Search for the cell housing the specified text and yield its [X, Y] center coordinate. 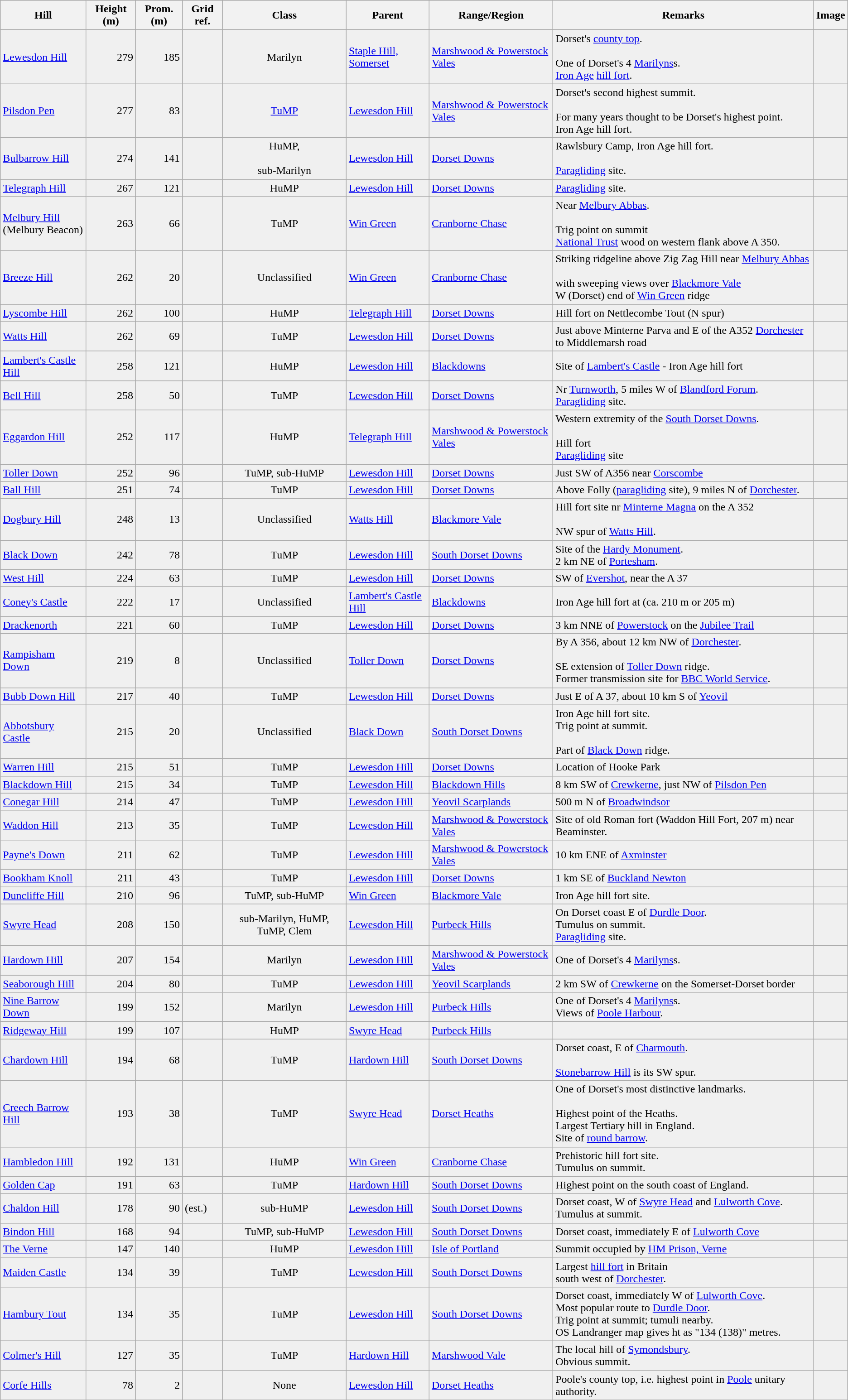
38 [159, 1114]
2 km SW of Crewkerne on the Somerset-Dorset border [684, 984]
221 [111, 625]
43 [159, 878]
Parent [388, 15]
Blackdown Hill [43, 784]
Dorset coast, immediately E of Lulworth Cove [684, 1232]
66 [159, 224]
152 [159, 1007]
Height (m) [111, 15]
154 [159, 960]
210 [111, 895]
Maiden Castle [43, 1272]
On Dorset coast E of Durdle Door.Tumulus on summit.Paragliding site. [684, 925]
8 [159, 660]
Dorset coast, E of Charmouth.Stonebarrow Hill is its SW spur. [684, 1060]
Site of the Hardy Monument.2 km NE of Portesham. [684, 555]
204 [111, 984]
8 km SW of Crewkerne, just NW of Pilsdon Pen [684, 784]
Bookham Knoll [43, 878]
Hill fort site nr Minterne Magna on the A 352NW spur of Watts Hill. [684, 520]
Hill fort on Nettlecombe Tout (N spur) [684, 313]
Blackdown Hills [491, 784]
Duncliffe Hill [43, 895]
207 [111, 960]
Breeze Hill [43, 277]
(est.) [203, 1208]
51 [159, 767]
Bindon Hill [43, 1232]
Highest point on the south coast of England. [684, 1185]
Seaborough Hill [43, 984]
150 [159, 925]
2 [159, 1385]
Summit occupied by HM Prison, Verne [684, 1249]
Chaldon Hill [43, 1208]
100 [159, 313]
1 km SE of Buckland Newton [684, 878]
Just E of A 37, about 10 km S of Yeovil [684, 696]
Drackenorth [43, 625]
Ball Hill [43, 490]
Above Folly (paragliding site), 9 miles N of Dorchester. [684, 490]
Bulbarrow Hill [43, 159]
Prehistoric hill fort site.Tumulus on summit. [684, 1161]
17 [159, 601]
Iron Age hill fort site. [684, 895]
Hambledon Hill [43, 1161]
224 [111, 578]
Abbotsbury Castle [43, 732]
Lyscombe Hill [43, 313]
Dorset coast, W of Swyre Head and Lulworth Cove.Tumulus at summit. [684, 1208]
80 [159, 984]
One of Dorset's 4 Marilynss.Views of Poole Harbour. [684, 1007]
Poole's county top, i.e. highest point in Poole unitary authority. [684, 1385]
500 m N of Broadwindsor [684, 802]
Dogbury Hill [43, 520]
Image [831, 15]
Iron Age hill fort site.Trig point at summit.Part of Black Down ridge. [684, 732]
Warren Hill [43, 767]
140 [159, 1249]
50 [159, 395]
Nr Turnworth, 5 miles W of Blandford Forum.Paragliding site. [684, 395]
Creech Barrow Hill [43, 1114]
248 [111, 520]
68 [159, 1060]
191 [111, 1185]
242 [111, 555]
Iron Age hill fort at (ca. 210 m or 205 m) [684, 601]
Golden Cap [43, 1185]
178 [111, 1208]
131 [159, 1161]
Near Melbury Abbas.Trig point on summit National Trust wood on western flank above A 350. [684, 224]
13 [159, 520]
Rawlsbury Camp, Iron Age hill fort.Paragliding site. [684, 159]
222 [111, 601]
One of Dorset's most distinctive landmarks.Highest point of the Heaths. Largest Tertiary hill in England. Site of round barrow. [684, 1114]
83 [159, 111]
Dorset's second highest summit.For many years thought to be Dorset's highest point. Iron Age hill fort. [684, 111]
277 [111, 111]
40 [159, 696]
147 [111, 1249]
Dorset's county top.One of Dorset's 4 Marilynss. Iron Age hill fort. [684, 57]
Colmer's Hill [43, 1355]
Just above Minterne Parva and E of the A352 Dorchester to Middlemarsh road [684, 336]
Prom. (m) [159, 15]
None [284, 1385]
Grid ref. [203, 15]
34 [159, 784]
60 [159, 625]
Bubb Down Hill [43, 696]
Melbury Hill(Melbury Beacon) [43, 224]
39 [159, 1272]
107 [159, 1030]
47 [159, 802]
sub-HuMP [284, 1208]
Isle of Portland [491, 1249]
The local hill of Symondsbury.Obvious summit. [684, 1355]
Hambury Tout [43, 1313]
251 [111, 490]
Site of Lambert's Castle - Iron Age hill fort [684, 366]
Striking ridgeline above Zig Zag Hill near Melbury Abbas with sweeping views over Blackmore Vale W (Dorset) end of Win Green ridge [684, 277]
Ridgeway Hill [43, 1030]
127 [111, 1355]
SW of Evershot, near the A 37 [684, 578]
Range/Region [491, 15]
Payne's Down [43, 854]
117 [159, 437]
Bell Hill [43, 395]
Corfe Hills [43, 1385]
208 [111, 925]
Location of Hooke Park [684, 767]
69 [159, 336]
sub-Marilyn, HuMP, TuMP, Clem [284, 925]
The Verne [43, 1249]
279 [111, 57]
213 [111, 825]
Remarks [684, 15]
219 [111, 660]
Conegar Hill [43, 802]
193 [111, 1114]
217 [111, 696]
263 [111, 224]
194 [111, 1060]
Paragliding site. [684, 188]
Staple Hill, Somerset [388, 57]
One of Dorset's 4 Marilynss. [684, 960]
Pilsdon Pen [43, 111]
Nine Barrow Down [43, 1007]
Class [284, 15]
Eggardon Hill [43, 437]
94 [159, 1232]
Site of old Roman fort (Waddon Hill Fort, 207 m) near Beaminster. [684, 825]
3 km NNE of Powerstock on the Jubilee Trail [684, 625]
Rampisham Down [43, 660]
Waddon Hill [43, 825]
Marshwood Vale [491, 1355]
168 [111, 1232]
62 [159, 854]
By A 356, about 12 km NW of Dorchester.SE extension of Toller Down ridge. Former transmission site for BBC World Service. [684, 660]
Largest hill fort in Britain south west of Dorchester. [684, 1272]
Just SW of A356 near Corscombe [684, 472]
214 [111, 802]
HuMP,sub-Marilyn [284, 159]
90 [159, 1208]
185 [159, 57]
141 [159, 159]
Hill [43, 15]
Western extremity of the South Dorset Downs.Hill fort Paragliding site [684, 437]
267 [111, 188]
Chardown Hill [43, 1060]
West Hill [43, 578]
74 [159, 490]
Coney's Castle [43, 601]
192 [111, 1161]
274 [111, 159]
10 km ENE of Axminster [684, 854]
